Search for the cell housing the specified text and yield its [x, y] center coordinate. 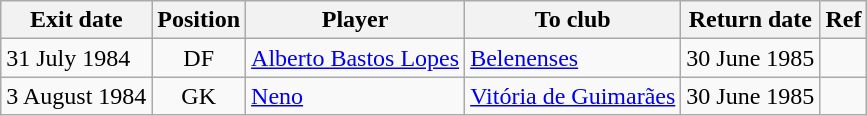
Alberto Bastos Lopes [356, 58]
Ref [844, 20]
31 July 1984 [76, 58]
Neno [356, 96]
DF [199, 58]
To club [573, 20]
GK [199, 96]
Return date [750, 20]
Exit date [76, 20]
3 August 1984 [76, 96]
Player [356, 20]
Vitória de Guimarães [573, 96]
Belenenses [573, 58]
Position [199, 20]
